Detect which cell encompasses the target text, then output its (X, Y) center coordinate. 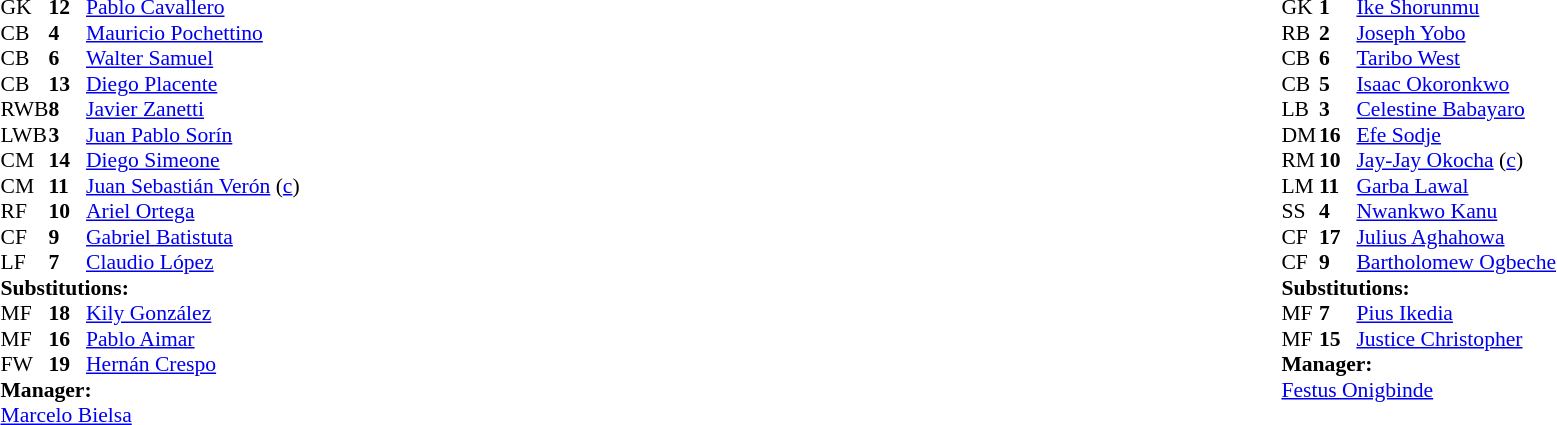
Claudio López (193, 263)
Bartholomew Ogbeche (1456, 263)
Celestine Babayaro (1456, 109)
Joseph Yobo (1456, 33)
2 (1338, 33)
Diego Placente (193, 84)
5 (1338, 84)
Garba Lawal (1456, 186)
Mauricio Pochettino (193, 33)
Juan Sebastián Verón (c) (193, 186)
17 (1338, 237)
LM (1300, 186)
Hernán Crespo (193, 365)
Jay-Jay Okocha (c) (1456, 161)
Justice Christopher (1456, 339)
RB (1300, 33)
8 (67, 109)
Efe Sodje (1456, 135)
LWB (24, 135)
SS (1300, 211)
Diego Simeone (193, 161)
Ariel Ortega (193, 211)
Walter Samuel (193, 59)
Isaac Okoronkwo (1456, 84)
Kily González (193, 313)
14 (67, 161)
Juan Pablo Sorín (193, 135)
Festus Onigbinde (1418, 390)
Javier Zanetti (193, 109)
Nwankwo Kanu (1456, 211)
RF (24, 211)
Gabriel Batistuta (193, 237)
FW (24, 365)
RWB (24, 109)
DM (1300, 135)
Pablo Aimar (193, 339)
15 (1338, 339)
Pius Ikedia (1456, 313)
LF (24, 263)
19 (67, 365)
Julius Aghahowa (1456, 237)
LB (1300, 109)
RM (1300, 161)
13 (67, 84)
18 (67, 313)
Taribo West (1456, 59)
